Pinpoint the cell where the given text exists, returning its (X, Y) midpoint coordinate. 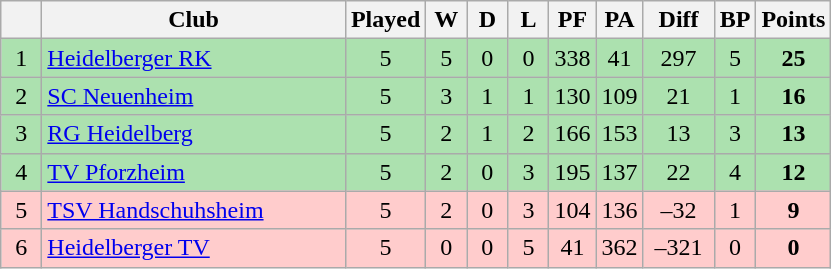
104 (572, 210)
195 (572, 172)
Played (385, 20)
D (488, 20)
109 (620, 96)
338 (572, 58)
Club (194, 20)
9 (794, 210)
PF (572, 20)
Heidelberger RK (194, 58)
Heidelberger TV (194, 248)
25 (794, 58)
297 (678, 58)
6 (22, 248)
–321 (678, 248)
153 (620, 134)
W (446, 20)
TSV Handschuhsheim (194, 210)
BP (735, 20)
RG Heidelberg (194, 134)
21 (678, 96)
166 (572, 134)
130 (572, 96)
12 (794, 172)
16 (794, 96)
362 (620, 248)
SC Neuenheim (194, 96)
Points (794, 20)
PA (620, 20)
L (528, 20)
137 (620, 172)
136 (620, 210)
–32 (678, 210)
TV Pforzheim (194, 172)
22 (678, 172)
Diff (678, 20)
